Return the (x, y) coordinate for the center point of the cell that contains the specified text.  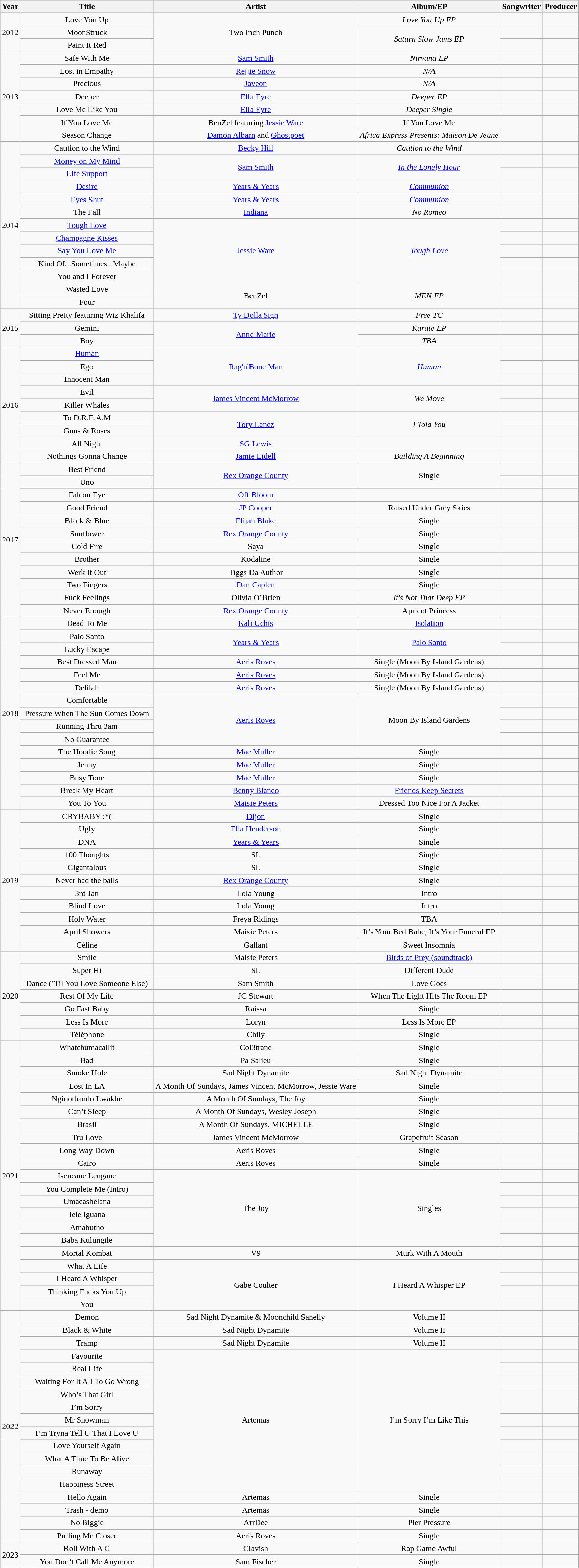
Raised Under Grey Skies (429, 508)
Sunflower (87, 533)
2014 (10, 225)
Running Thru 3am (87, 726)
Love You Up EP (429, 20)
Never had the balls (87, 880)
Album/EP (429, 7)
Kali Uchis (256, 623)
Champagne Kisses (87, 238)
Moon By Island Gardens (429, 720)
Different Dude (429, 970)
The Joy (256, 1208)
Raissa (256, 1009)
You (87, 1304)
Brasil (87, 1124)
I’m Tryna Tell U That I Love U (87, 1433)
You Don’t Call Me Anymore (87, 1561)
Anne-Marie (256, 334)
I Told You (429, 424)
Dan Caplen (256, 585)
The Fall (87, 212)
Olivia O’Brien (256, 598)
Tru Love (87, 1137)
Happiness Street (87, 1484)
Safe With Me (87, 58)
V9 (256, 1253)
Pier Pressure (429, 1523)
It's Not That Deep EP (429, 598)
I’m Sorry I’m Like This (429, 1420)
Amabutho (87, 1227)
2015 (10, 328)
Pa Salieu (256, 1060)
BenZel (256, 296)
What A Time To Be Alive (87, 1459)
Falcon Eye (87, 495)
Rest Of My Life (87, 996)
Javeon (256, 84)
Runaway (87, 1471)
A Month Of Sundays, James Vincent McMorrow, Jessie Ware (256, 1086)
Indiana (256, 212)
Long Way Down (87, 1150)
Black & White (87, 1330)
Deeper (87, 97)
100 Thoughts (87, 855)
Dijon (256, 816)
Break My Heart (87, 791)
Two Inch Punch (256, 32)
Real Life (87, 1368)
Love Me Like You (87, 109)
Favourite (87, 1356)
ArrDee (256, 1523)
Mr Snowman (87, 1420)
Ty Dolla $ign (256, 315)
Cold Fire (87, 546)
When The Light Hits The Room EP (429, 996)
A Month Of Sundays, The Joy (256, 1099)
Four (87, 302)
Year (10, 7)
Ella Henderson (256, 829)
To D.R.E.A.M (87, 418)
Precious (87, 84)
What A Life (87, 1266)
Busy Tone (87, 777)
We Move (429, 399)
Say You Love Me (87, 251)
Jenny (87, 765)
Comfortable (87, 700)
BenZel featuring Jessie Ware (256, 122)
Kind Of...Sometimes...Maybe (87, 264)
Whatchumacallit (87, 1047)
Benny Blanco (256, 791)
I Heard A Whisper (87, 1279)
Karate EP (429, 328)
Nirvana EP (429, 58)
Smile (87, 957)
Téléphone (87, 1035)
Delilah (87, 688)
Pressure When The Sun Comes Down (87, 713)
Céline (87, 945)
Africa Express Presents: Maison De Jeune (429, 135)
Bad (87, 1060)
Brother (87, 559)
Ugly (87, 829)
2013 (10, 97)
Singles (429, 1208)
Title (87, 7)
Isolation (429, 623)
Holy Water (87, 919)
2022 (10, 1427)
Deeper Single (429, 109)
Demon (87, 1317)
Boy (87, 341)
Smoke Hole (87, 1073)
Col3trane (256, 1047)
I’m Sorry (87, 1407)
April Showers (87, 932)
Baba Kulungile (87, 1240)
Sweet Insomnia (429, 945)
Deeper EP (429, 97)
Season Change (87, 135)
3rd Jan (87, 893)
Kodaline (256, 559)
No Biggie (87, 1523)
Money on My Mind (87, 161)
Go Fast Baby (87, 1009)
Love Yourself Again (87, 1446)
All Night (87, 444)
Lucky Escape (87, 649)
Innocent Man (87, 379)
Ego (87, 366)
Sitting Pretty featuring Wiz Khalifa (87, 315)
Killer Whales (87, 405)
Elijah Blake (256, 521)
Tramp (87, 1343)
Two Fingers (87, 585)
SG Lewis (256, 444)
A Month Of Sundays, Wesley Joseph (256, 1112)
Tiggs Da Author (256, 572)
Lost in Empathy (87, 71)
Blind Love (87, 906)
Werk It Out (87, 572)
Saturn Slow Jams EP (429, 39)
Can’t Sleep (87, 1112)
Saya (256, 546)
Loryn (256, 1022)
Rap Game Awful (429, 1548)
You and I Forever (87, 276)
Dressed Too Nice For A Jacket (429, 803)
Never Enough (87, 611)
Evil (87, 392)
CRYBABY :*( (87, 816)
You Complete Me (Intro) (87, 1189)
You To You (87, 803)
Best Dressed Man (87, 662)
The Hoodie Song (87, 752)
Guns & Roses (87, 431)
Producer (561, 7)
Jessie Ware (256, 251)
Isencane Lengane (87, 1176)
2017 (10, 540)
Hello Again (87, 1497)
Uno (87, 482)
Super Hi (87, 970)
Gemini (87, 328)
Jamie Lidell (256, 456)
Nothings Gonna Change (87, 456)
MEN EP (429, 296)
Dance (’Til You Love Someone Else) (87, 983)
Lost In LA (87, 1086)
Cairo (87, 1163)
Less Is More (87, 1022)
Clavish (256, 1548)
Sam Fischer (256, 1561)
Life Support (87, 174)
Nginothando Lwakhe (87, 1099)
2020 (10, 996)
Eyes Shut (87, 200)
Becky Hill (256, 148)
Birds of Prey (soundtrack) (429, 957)
Love You Up (87, 20)
Gallant (256, 945)
Love Goes (429, 983)
Desire (87, 187)
Gabe Coulter (256, 1285)
Free TC (429, 315)
No Romeo (429, 212)
Good Friend (87, 508)
Roll With A G (87, 1548)
Chily (256, 1035)
JP Cooper (256, 508)
Thinking Fucks You Up (87, 1292)
Black & Blue (87, 521)
2021 (10, 1176)
Apricot Princess (429, 611)
Murk With A Mouth (429, 1253)
Off Bloom (256, 495)
Dead To Me (87, 623)
Freya Ridings (256, 919)
Jele Iguana (87, 1215)
2012 (10, 32)
Artist (256, 7)
2018 (10, 714)
A Month Of Sundays, MICHELLE (256, 1124)
Feel Me (87, 675)
Grapefruit Season (429, 1137)
Sad Night Dynamite & Moonchild Sanelly (256, 1317)
Waiting For It All To Go Wrong (87, 1381)
JC Stewart (256, 996)
Wasted Love (87, 289)
2019 (10, 880)
MoonStruck (87, 32)
Umacashelana (87, 1202)
Trash - demo (87, 1510)
Gigantalous (87, 868)
Paint It Red (87, 45)
DNA (87, 842)
Best Friend (87, 469)
Songwriter (522, 7)
Fuck Feelings (87, 598)
Tory Lanez (256, 424)
Rag'n'Bone Man (256, 366)
In the Lonely Hour (429, 167)
Pulling Me Closer (87, 1536)
Building A Beginning (429, 456)
It’s Your Bed Babe, It’s Your Funeral EP (429, 932)
Friends Keep Secrets (429, 791)
Rejjie Snow (256, 71)
Less Is More EP (429, 1022)
Who’s That Girl (87, 1394)
Mortal Kombat (87, 1253)
I Heard A Whisper EP (429, 1285)
2016 (10, 405)
2023 (10, 1555)
No Guarantee (87, 739)
Damon Albarn and Ghostpoet (256, 135)
